From the cell containing the given text, extract its center point as [x, y] coordinate. 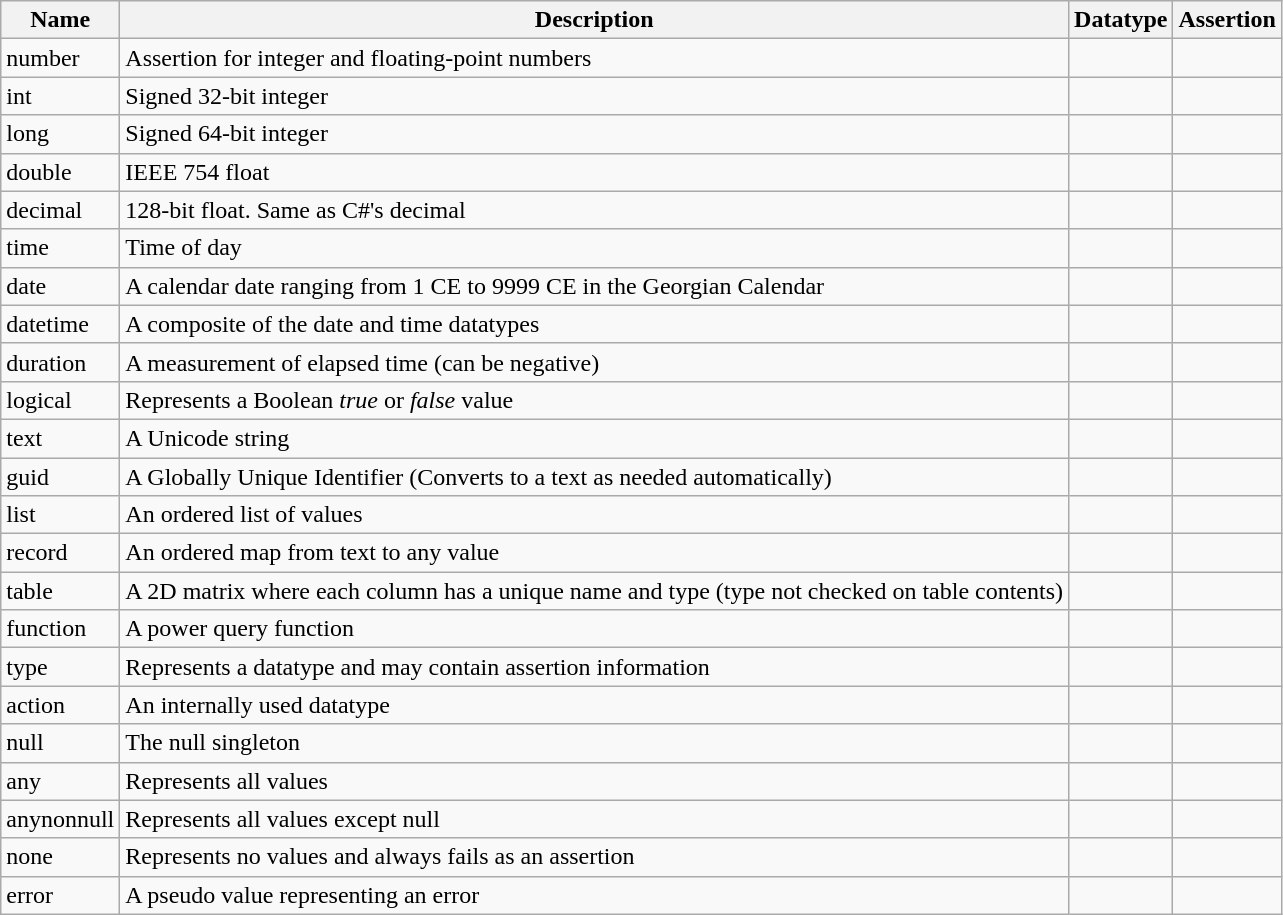
decimal [60, 210]
long [60, 134]
Signed 64-bit integer [594, 134]
IEEE 754 float [594, 172]
Datatype [1121, 20]
A Unicode string [594, 438]
The null singleton [594, 743]
Description [594, 20]
Represents all values except null [594, 819]
An internally used datatype [594, 705]
time [60, 248]
list [60, 515]
type [60, 667]
Represents a datatype and may contain assertion information [594, 667]
Signed 32-bit integer [594, 96]
A calendar date ranging from 1 CE to 9999 CE in the Georgian Calendar [594, 286]
Name [60, 20]
number [60, 58]
function [60, 629]
Assertion for integer and floating-point numbers [594, 58]
none [60, 857]
action [60, 705]
A 2D matrix where each column has a unique name and type (type not checked on table contents) [594, 591]
date [60, 286]
An ordered map from text to any value [594, 553]
An ordered list of values [594, 515]
A measurement of elapsed time (can be negative) [594, 362]
Represents a Boolean true or false value [594, 400]
table [60, 591]
guid [60, 477]
A pseudo value representing an error [594, 895]
any [60, 781]
error [60, 895]
int [60, 96]
Assertion [1227, 20]
logical [60, 400]
datetime [60, 324]
128-bit float. Same as C#'s decimal [594, 210]
anynonnull [60, 819]
Represents all values [594, 781]
null [60, 743]
record [60, 553]
A Globally Unique Identifier (Converts to a text as needed automatically) [594, 477]
A power query function [594, 629]
double [60, 172]
Time of day [594, 248]
Represents no values and always fails as an assertion [594, 857]
duration [60, 362]
text [60, 438]
A composite of the date and time datatypes [594, 324]
